Scan for the cell matching the given text and deliver its [X, Y] coordinate at center. 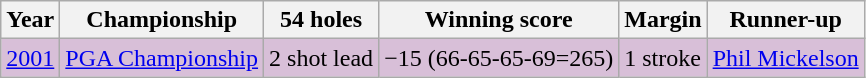
Championship [162, 20]
1 stroke [663, 58]
−15 (66-65-65-69=265) [499, 58]
2 shot lead [322, 58]
Phil Mickelson [786, 58]
2001 [30, 58]
Winning score [499, 20]
Year [30, 20]
Runner-up [786, 20]
Margin [663, 20]
PGA Championship [162, 58]
54 holes [322, 20]
